Extract the [x, y] coordinate from the center of the cell holding the provided text.  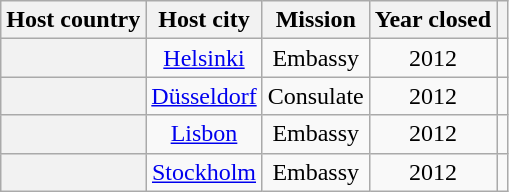
Lisbon [204, 134]
Host country [74, 20]
Consulate [316, 96]
Mission [316, 20]
Year closed [432, 20]
Stockholm [204, 172]
Helsinki [204, 58]
Düsseldorf [204, 96]
Host city [204, 20]
